Determine the (x, y) coordinate at the center of the cell enclosing the given text.  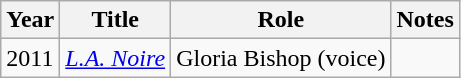
Title (116, 20)
Role (281, 20)
Notes (425, 20)
Year (30, 20)
2011 (30, 58)
Gloria Bishop (voice) (281, 58)
L.A. Noire (116, 58)
